Return the [x, y] coordinate for the center point of the cell that contains the specified text.  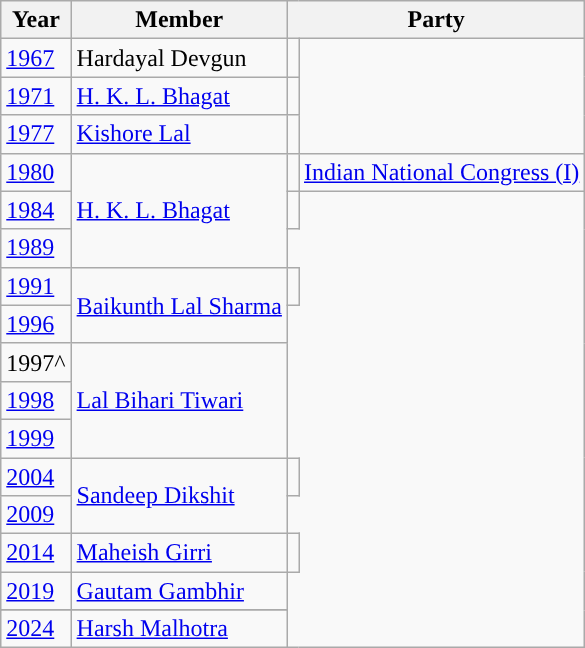
1971 [36, 96]
Kishore Lal [179, 134]
1991 [36, 286]
Gautam Gambhir [179, 591]
1999 [36, 438]
Lal Bihari Tiwari [179, 400]
Harsh Malhotra [179, 629]
1996 [36, 324]
2019 [36, 591]
Member [179, 20]
2024 [36, 629]
1980 [36, 172]
2014 [36, 553]
1989 [36, 248]
1997^ [36, 362]
1998 [36, 400]
Indian National Congress (I) [441, 172]
Year [36, 20]
Hardayal Devgun [179, 58]
Party [436, 20]
Sandeep Dikshit [179, 496]
1977 [36, 134]
Maheish Girri [179, 553]
Baikunth Lal Sharma [179, 305]
1967 [36, 58]
2009 [36, 515]
1984 [36, 210]
2004 [36, 477]
